Provide the (X, Y) coordinate of the cell's center where the given text is located.  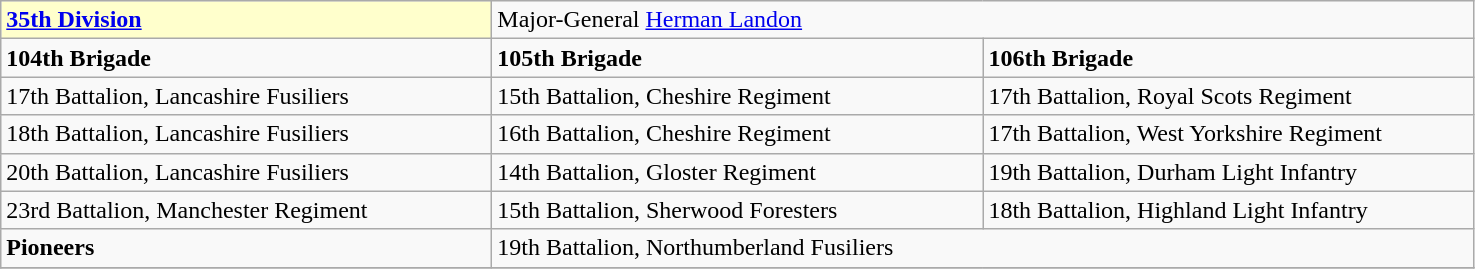
16th Battalion, Cheshire Regiment (738, 134)
105th Brigade (738, 58)
17th Battalion, Lancashire Fusiliers (246, 96)
14th Battalion, Gloster Regiment (738, 172)
18th Battalion, Highland Light Infantry (1228, 210)
19th Battalion, Durham Light Infantry (1228, 172)
20th Battalion, Lancashire Fusiliers (246, 172)
23rd Battalion, Manchester Regiment (246, 210)
Major-General Herman Landon (983, 20)
35th Division (246, 20)
15th Battalion, Cheshire Regiment (738, 96)
17th Battalion, West Yorkshire Regiment (1228, 134)
19th Battalion, Northumberland Fusiliers (983, 248)
106th Brigade (1228, 58)
Pioneers (246, 248)
18th Battalion, Lancashire Fusiliers (246, 134)
15th Battalion, Sherwood Foresters (738, 210)
104th Brigade (246, 58)
17th Battalion, Royal Scots Regiment (1228, 96)
